Detect which cell encompasses the target text, then output its [X, Y] center coordinate. 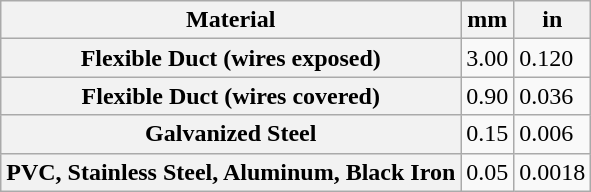
0.036 [552, 96]
0.120 [552, 58]
0.006 [552, 134]
0.05 [488, 172]
Galvanized Steel [231, 134]
Flexible Duct (wires exposed) [231, 58]
Flexible Duct (wires covered) [231, 96]
PVC, Stainless Steel, Aluminum, Black Iron [231, 172]
0.15 [488, 134]
in [552, 20]
Material [231, 20]
mm [488, 20]
0.0018 [552, 172]
3.00 [488, 58]
0.90 [488, 96]
